Output the [X, Y] coordinate of the center of the cell containing the given text.  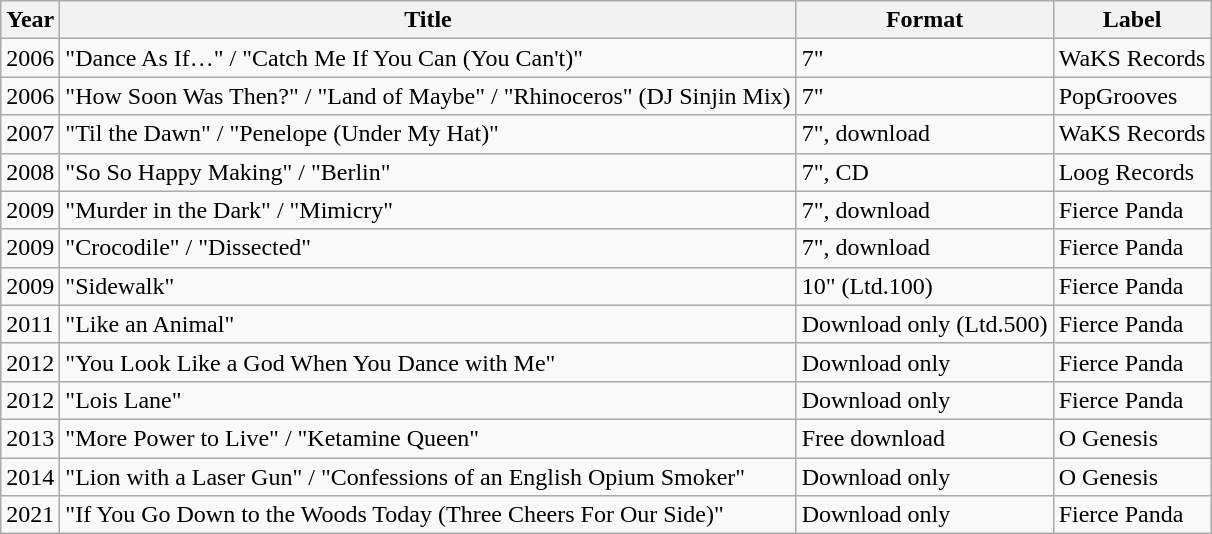
Format [924, 20]
7", CD [924, 172]
"So So Happy Making" / "Berlin" [428, 172]
2008 [30, 172]
"Sidewalk" [428, 286]
"More Power to Live" / "Ketamine Queen" [428, 438]
"Lion with a Laser Gun" / "Confessions of an English Opium Smoker" [428, 477]
2014 [30, 477]
Year [30, 20]
2007 [30, 134]
"Crocodile" / "Dissected" [428, 248]
Title [428, 20]
"Til the Dawn" / "Penelope (Under My Hat)" [428, 134]
"Like an Animal" [428, 324]
"You Look Like a God When You Dance with Me" [428, 362]
2011 [30, 324]
"How Soon Was Then?" / "Land of Maybe" / "Rhinoceros" (DJ Sinjin Mix) [428, 96]
PopGrooves [1132, 96]
"If You Go Down to the Woods Today (Three Cheers For Our Side)" [428, 515]
Loog Records [1132, 172]
2013 [30, 438]
"Dance As If…" / "Catch Me If You Can (You Can't)" [428, 58]
"Murder in the Dark" / "Mimicry" [428, 210]
Download only (Ltd.500) [924, 324]
10" (Ltd.100) [924, 286]
Label [1132, 20]
Free download [924, 438]
"Lois Lane" [428, 400]
2021 [30, 515]
